Provide the [x, y] coordinate of the cell's center where the given text is located.  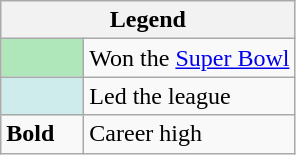
Legend [148, 20]
Won the Super Bowl [190, 58]
Led the league [190, 96]
Bold [42, 134]
Career high [190, 134]
